Output the [x, y] coordinate of the center of the cell containing the given text.  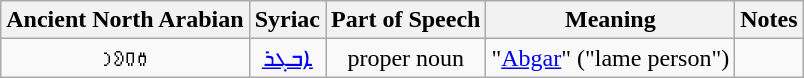
Syriac [287, 20]
Meaning [610, 20]
Notes [769, 20]
𐪑𐪈𐪔𐪇 [125, 58]
"Abgar" ("lame person") [610, 58]
Ancient North Arabian [125, 20]
ܐܒܓܪ [287, 58]
Part of Speech [406, 20]
proper noun [406, 58]
